Find where the given text appears and provide that cell's center as [X, Y] coordinate. 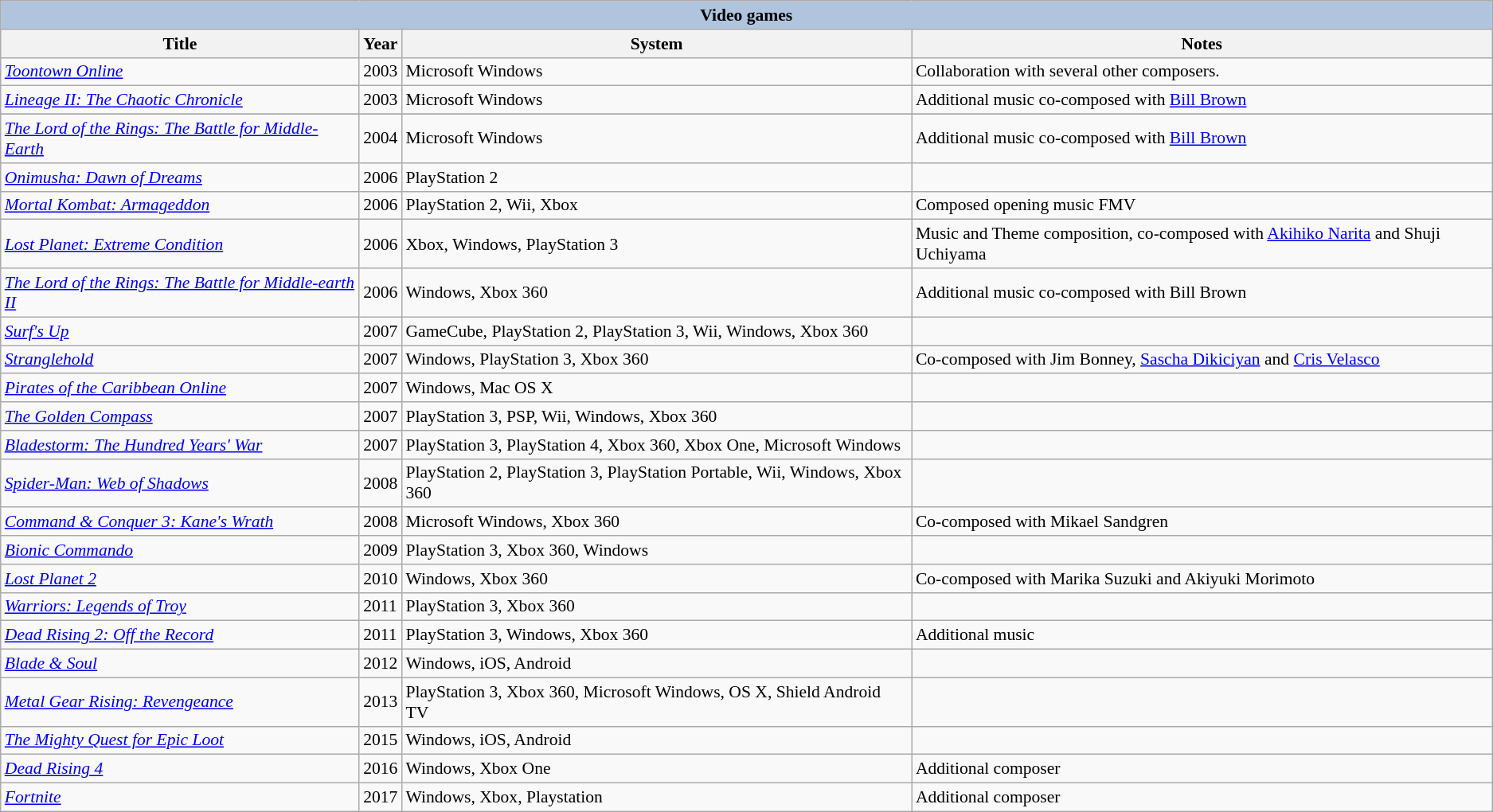
PlayStation 2 [656, 178]
Lost Planet 2 [180, 579]
PlayStation 2, Wii, Xbox [656, 205]
PlayStation 2, PlayStation 3, PlayStation Portable, Wii, Windows, Xbox 360 [656, 482]
Surf's Up [180, 331]
Toontown Online [180, 72]
Onimusha: Dawn of Dreams [180, 178]
The Golden Compass [180, 416]
Notes [1202, 44]
2017 [381, 798]
Co-composed with Marika Suzuki and Akiyuki Morimoto [1202, 579]
Windows, Xbox, Playstation [656, 798]
2012 [381, 664]
Bladestorm: The Hundred Years' War [180, 445]
PlayStation 3, PSP, Wii, Windows, Xbox 360 [656, 416]
Command & Conquer 3: Kane's Wrath [180, 522]
Bionic Commando [180, 550]
PlayStation 3, Xbox 360, Windows [656, 550]
Spider-Man: Web of Shadows [180, 482]
Xbox, Windows, PlayStation 3 [656, 244]
Dead Rising 2: Off the Record [180, 635]
Lineage II: The Chaotic Chronicle [180, 100]
PlayStation 3, Xbox 360, Microsoft Windows, OS X, Shield Android TV [656, 702]
2015 [381, 740]
The Mighty Quest for Epic Loot [180, 740]
Mortal Kombat: Armageddon [180, 205]
Co-composed with Jim Bonney, Sascha Dikiciyan and Cris Velasco [1202, 360]
Microsoft Windows, Xbox 360 [656, 522]
2010 [381, 579]
Title [180, 44]
GameCube, PlayStation 2, PlayStation 3, Wii, Windows, Xbox 360 [656, 331]
The Lord of the Rings: The Battle for Middle-earth II [180, 293]
Collaboration with several other composers. [1202, 72]
Windows, Xbox One [656, 769]
2016 [381, 769]
2004 [381, 139]
Lost Planet: Extreme Condition [180, 244]
2013 [381, 702]
Additional music [1202, 635]
Music and Theme composition, co-composed with Akihiko Narita and Shuji Uchiyama [1202, 244]
Fortnite [180, 798]
System [656, 44]
Co-composed with Mikael Sandgren [1202, 522]
2009 [381, 550]
PlayStation 3, Xbox 360 [656, 607]
PlayStation 3, PlayStation 4, Xbox 360, Xbox One, Microsoft Windows [656, 445]
The Lord of the Rings: The Battle for Middle-Earth [180, 139]
Windows, PlayStation 3, Xbox 360 [656, 360]
Year [381, 44]
Windows, Mac OS X [656, 388]
Metal Gear Rising: Revengeance [180, 702]
Video games [747, 15]
Pirates of the Caribbean Online [180, 388]
Warriors: Legends of Troy [180, 607]
Stranglehold [180, 360]
Dead Rising 4 [180, 769]
Blade & Soul [180, 664]
Composed opening music FMV [1202, 205]
PlayStation 3, Windows, Xbox 360 [656, 635]
